Output the (X, Y) coordinate of the center of the cell containing the given text.  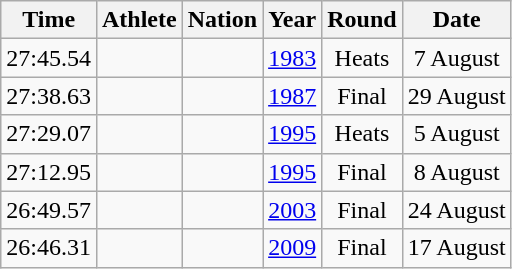
1987 (292, 96)
1983 (292, 58)
Year (292, 20)
Nation (222, 20)
29 August (456, 96)
2009 (292, 248)
Round (362, 20)
Time (49, 20)
5 August (456, 134)
26:49.57 (49, 210)
27:45.54 (49, 58)
Date (456, 20)
27:38.63 (49, 96)
26:46.31 (49, 248)
7 August (456, 58)
Athlete (139, 20)
2003 (292, 210)
24 August (456, 210)
27:29.07 (49, 134)
17 August (456, 248)
27:12.95 (49, 172)
8 August (456, 172)
